Locate the cell with the specified text and output its (x, y) center coordinate. 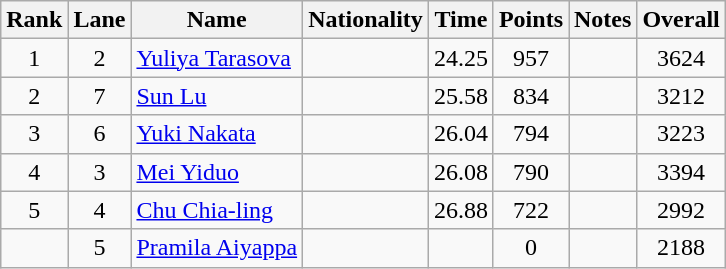
1 (34, 58)
Time (460, 20)
790 (530, 172)
Name (217, 20)
Lane (100, 20)
Notes (602, 20)
Overall (681, 20)
Yuki Nakata (217, 134)
834 (530, 96)
722 (530, 210)
Yuliya Tarasova (217, 58)
3624 (681, 58)
26.08 (460, 172)
Nationality (366, 20)
26.88 (460, 210)
Points (530, 20)
Rank (34, 20)
26.04 (460, 134)
0 (530, 248)
957 (530, 58)
Sun Lu (217, 96)
2992 (681, 210)
24.25 (460, 58)
3212 (681, 96)
2188 (681, 248)
3394 (681, 172)
6 (100, 134)
Chu Chia-ling (217, 210)
794 (530, 134)
3223 (681, 134)
7 (100, 96)
Mei Yiduo (217, 172)
25.58 (460, 96)
Pramila Aiyappa (217, 248)
